For the text-containing cell, return its midpoint in (X, Y) coordinate format. 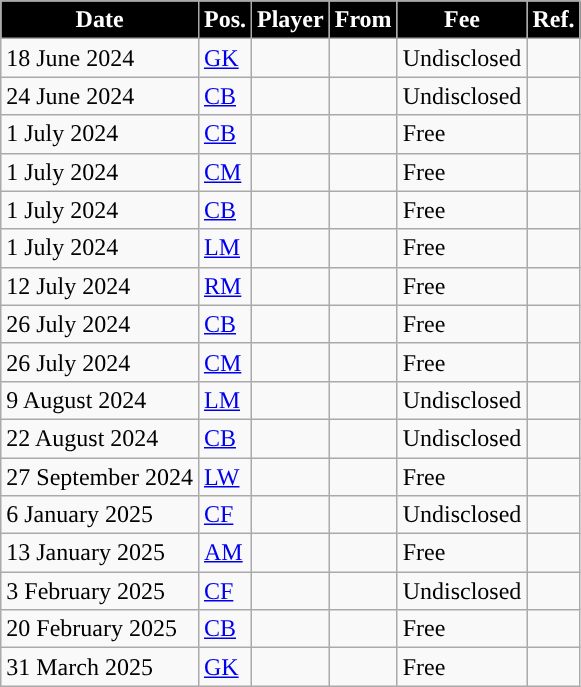
13 January 2025 (100, 553)
Pos. (224, 20)
12 July 2024 (100, 286)
6 January 2025 (100, 515)
LW (224, 477)
Player (291, 20)
3 February 2025 (100, 591)
9 August 2024 (100, 400)
22 August 2024 (100, 438)
31 March 2025 (100, 667)
20 February 2025 (100, 629)
Date (100, 20)
24 June 2024 (100, 96)
Ref. (554, 20)
27 September 2024 (100, 477)
From (363, 20)
AM (224, 553)
Fee (462, 20)
18 June 2024 (100, 58)
RM (224, 286)
